Detect which cell encompasses the target text, then output its (X, Y) center coordinate. 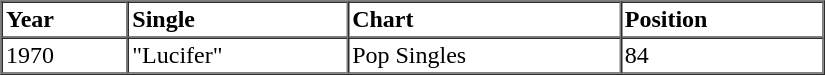
"Lucifer" (238, 56)
Single (238, 20)
Pop Singles (484, 56)
Chart (484, 20)
84 (722, 56)
1970 (65, 56)
Year (65, 20)
Position (722, 20)
